Detect which cell encompasses the target text, then output its [x, y] center coordinate. 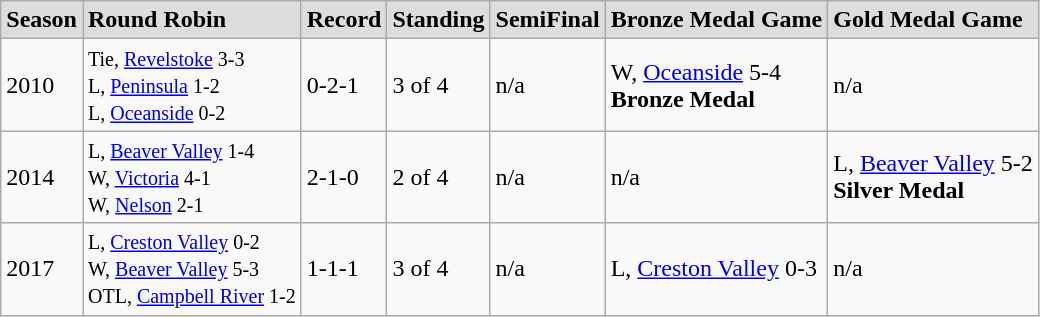
Gold Medal Game [934, 20]
2017 [42, 269]
2 of 4 [438, 177]
Tie, Revelstoke 3-3L, Peninsula 1-2L, Oceanside 0-2 [192, 85]
Standing [438, 20]
L, Beaver Valley 5-2Silver Medal [934, 177]
2014 [42, 177]
Bronze Medal Game [716, 20]
2-1-0 [344, 177]
W, Oceanside 5-4Bronze Medal [716, 85]
Record [344, 20]
L, Creston Valley 0-3 [716, 269]
L, Creston Valley 0-2W, Beaver Valley 5-3OTL, Campbell River 1-2 [192, 269]
Round Robin [192, 20]
1-1-1 [344, 269]
SemiFinal [548, 20]
L, Beaver Valley 1-4W, Victoria 4-1W, Nelson 2-1 [192, 177]
0-2-1 [344, 85]
Season [42, 20]
2010 [42, 85]
